Scan for the cell matching the given text and deliver its (X, Y) coordinate at center. 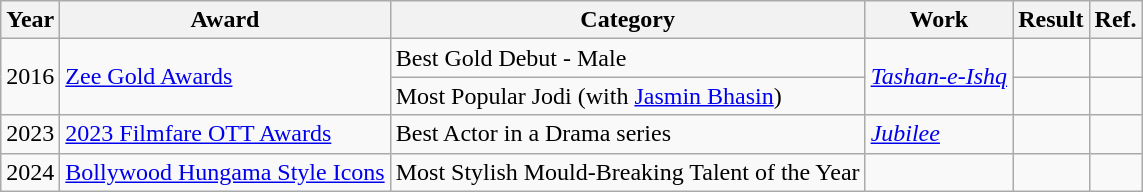
Work (939, 20)
2023 (30, 134)
2023 Filmfare OTT Awards (225, 134)
Best Gold Debut - Male (628, 58)
Most Stylish Mould-Breaking Talent of the Year (628, 172)
Tashan-e-Ishq (939, 77)
Bollywood Hungama Style Icons (225, 172)
Zee Gold Awards (225, 77)
Most Popular Jodi (with Jasmin Bhasin) (628, 96)
2024 (30, 172)
Result (1051, 20)
Ref. (1116, 20)
Jubilee (939, 134)
Award (225, 20)
Year (30, 20)
Best Actor in a Drama series (628, 134)
Category (628, 20)
2016 (30, 77)
